Detect which cell encompasses the target text, then output its (x, y) center coordinate. 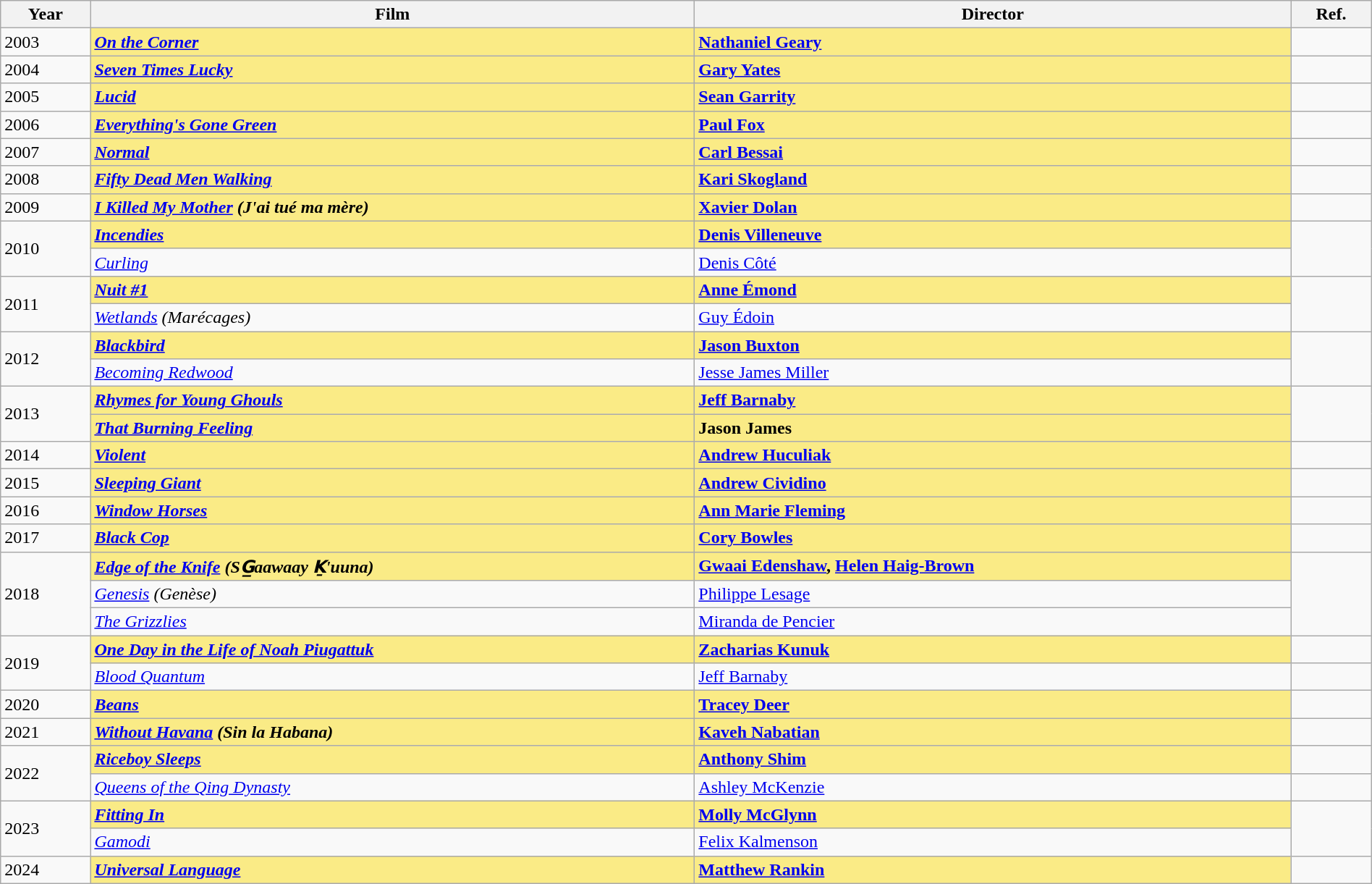
Director (993, 14)
2018 (46, 594)
2015 (46, 483)
2024 (46, 870)
Becoming Redwood (392, 373)
Nathaniel Geary (993, 42)
Edge of the Knife (SG̲aawaay Ḵ'uuna) (392, 566)
The Grizzlies (392, 622)
Everything's Gone Green (392, 125)
Year (46, 14)
Kari Skogland (993, 180)
2017 (46, 538)
Denis Villeneuve (993, 235)
2014 (46, 455)
Sean Garrity (993, 97)
Denis Côté (993, 262)
Kaveh Nabatian (993, 732)
Ashley McKenzie (993, 787)
Blood Quantum (392, 677)
Cory Bowles (993, 538)
2022 (46, 773)
Zacharias Kunuk (993, 649)
One Day in the Life of Noah Piugattuk (392, 649)
Incendies (392, 235)
Philippe Lesage (993, 594)
Genesis (Genèse) (392, 594)
Riceboy Sleeps (392, 759)
Universal Language (392, 870)
Fitting In (392, 814)
Xavier Dolan (993, 207)
Wetlands (Marécages) (392, 317)
2021 (46, 732)
Anne Émond (993, 290)
Paul Fox (993, 125)
Jason James (993, 428)
Seven Times Lucky (392, 70)
Rhymes for Young Ghouls (392, 400)
Andrew Cividino (993, 483)
Jesse James Miller (993, 373)
Gwaai Edenshaw, Helen Haig-Brown (993, 566)
2023 (46, 828)
Normal (392, 152)
2005 (46, 97)
Felix Kalmenson (993, 842)
That Burning Feeling (392, 428)
Sleeping Giant (392, 483)
2007 (46, 152)
Blackbird (392, 345)
I Killed My Mother (J'ai tué ma mère) (392, 207)
2019 (46, 663)
Anthony Shim (993, 759)
Molly McGlynn (993, 814)
2011 (46, 303)
2010 (46, 248)
2013 (46, 414)
Queens of the Qing Dynasty (392, 787)
Ann Marie Fleming (993, 510)
Violent (392, 455)
Carl Bessai (993, 152)
Beans (392, 704)
Without Havana (Sin la Habana) (392, 732)
Jason Buxton (993, 345)
2004 (46, 70)
Miranda de Pencier (993, 622)
Nuit #1 (392, 290)
2016 (46, 510)
2003 (46, 42)
Guy Édoin (993, 317)
Window Horses (392, 510)
2012 (46, 359)
2020 (46, 704)
Lucid (392, 97)
Fifty Dead Men Walking (392, 180)
Film (392, 14)
Ref. (1331, 14)
Gary Yates (993, 70)
Gamodi (392, 842)
2009 (46, 207)
Black Cop (392, 538)
Matthew Rankin (993, 870)
2008 (46, 180)
2006 (46, 125)
Andrew Huculiak (993, 455)
On the Corner (392, 42)
Curling (392, 262)
Tracey Deer (993, 704)
